Provide the [X, Y] coordinate of the cell's center where the given text is located.  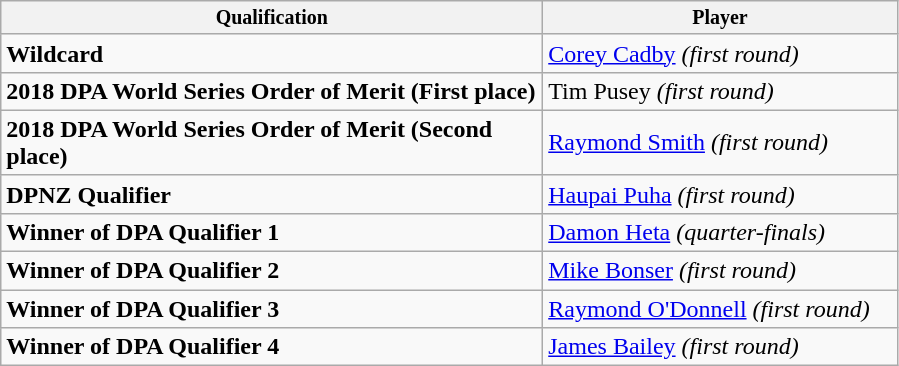
Winner of DPA Qualifier 4 [272, 347]
Tim Pusey (first round) [720, 91]
Player [720, 18]
Haupai Puha (first round) [720, 194]
James Bailey (first round) [720, 347]
Raymond Smith (first round) [720, 142]
Mike Bonser (first round) [720, 271]
Winner of DPA Qualifier 2 [272, 271]
Winner of DPA Qualifier 3 [272, 309]
Damon Heta (quarter-finals) [720, 232]
Winner of DPA Qualifier 1 [272, 232]
Corey Cadby (first round) [720, 53]
2018 DPA World Series Order of Merit (Second place) [272, 142]
Wildcard [272, 53]
Raymond O'Donnell (first round) [720, 309]
DPNZ Qualifier [272, 194]
Qualification [272, 18]
2018 DPA World Series Order of Merit (First place) [272, 91]
